Return [X, Y] of the center of cell containing provided text 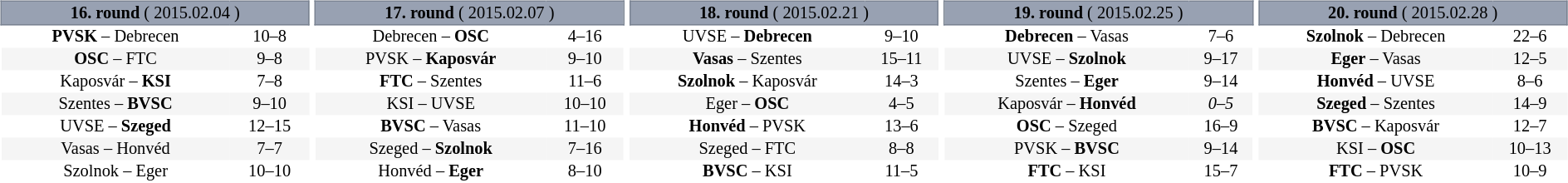
11–6 [585, 82]
18. round ( 2015.02.21 ) [784, 12]
10–8 [269, 37]
14–9 [1530, 105]
FTC – PVSK [1376, 171]
BVSC – KSI [747, 171]
Szeged – Szolnok [431, 150]
8–10 [585, 171]
12–5 [1530, 60]
4–5 [901, 105]
10–9 [1530, 171]
Debrecen – Vasas [1066, 37]
22–6 [1530, 37]
PVSK – Kaposvár [431, 60]
13–6 [901, 126]
11–5 [901, 171]
16. round ( 2015.02.04 ) [154, 12]
7–6 [1221, 37]
Honvéd – UVSE [1376, 82]
Eger – OSC [747, 105]
Eger – Vasas [1376, 60]
FTC – KSI [1066, 171]
UVSE – Debrecen [747, 37]
PVSK – Debrecen [115, 37]
19. round ( 2015.02.25 ) [1098, 12]
8–6 [1530, 82]
Szentes – Eger [1066, 82]
4–16 [585, 37]
BVSC – Kaposvár [1376, 126]
Szolnok – Eger [115, 171]
16–9 [1221, 126]
14–3 [901, 82]
7–7 [269, 150]
Szeged – FTC [747, 150]
BVSC – Vasas [431, 126]
PVSK – BVSC [1066, 150]
12–15 [269, 126]
11–10 [585, 126]
7–8 [269, 82]
UVSE – Szeged [115, 126]
Kaposvár – KSI [115, 82]
Vasas – Honvéd [115, 150]
FTC – Szentes [431, 82]
OSC – Szeged [1066, 126]
Kaposvár – Honvéd [1066, 105]
9–8 [269, 60]
20. round ( 2015.02.28 ) [1414, 12]
7–16 [585, 150]
0–5 [1221, 105]
Honvéd – Eger [431, 171]
10–13 [1530, 150]
KSI – UVSE [431, 105]
UVSE – Szolnok [1066, 60]
9–17 [1221, 60]
Szolnok – Kaposvár [747, 82]
Debrecen – OSC [431, 37]
Honvéd – PVSK [747, 126]
Szeged – Szentes [1376, 105]
OSC – FTC [115, 60]
Szolnok – Debrecen [1376, 37]
15–7 [1221, 171]
8–8 [901, 150]
Vasas – Szentes [747, 60]
Szentes – BVSC [115, 105]
15–11 [901, 60]
17. round ( 2015.02.07 ) [470, 12]
12–7 [1530, 126]
KSI – OSC [1376, 150]
